Locate the cell with the specified text and output its (x, y) center coordinate. 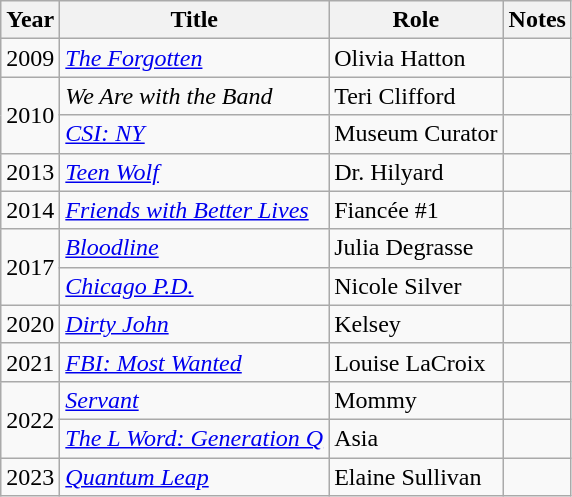
Servant (194, 400)
2020 (30, 324)
Asia (416, 438)
2017 (30, 267)
Elaine Sullivan (416, 477)
Title (194, 20)
Fiancée #1 (416, 210)
Mommy (416, 400)
2022 (30, 419)
Louise LaCroix (416, 362)
Quantum Leap (194, 477)
The L Word: Generation Q (194, 438)
Chicago P.D. (194, 286)
Teen Wolf (194, 172)
Role (416, 20)
The Forgotten (194, 58)
Teri Clifford (416, 96)
2014 (30, 210)
Kelsey (416, 324)
Julia Degrasse (416, 248)
2021 (30, 362)
FBI: Most Wanted (194, 362)
2013 (30, 172)
Olivia Hatton (416, 58)
Dirty John (194, 324)
We Are with the Band (194, 96)
CSI: NY (194, 134)
Bloodline (194, 248)
2009 (30, 58)
Nicole Silver (416, 286)
Friends with Better Lives (194, 210)
2010 (30, 115)
Museum Curator (416, 134)
2023 (30, 477)
Dr. Hilyard (416, 172)
Notes (537, 20)
Year (30, 20)
